Determine the (x, y) coordinate at the center of the cell enclosing the given text.  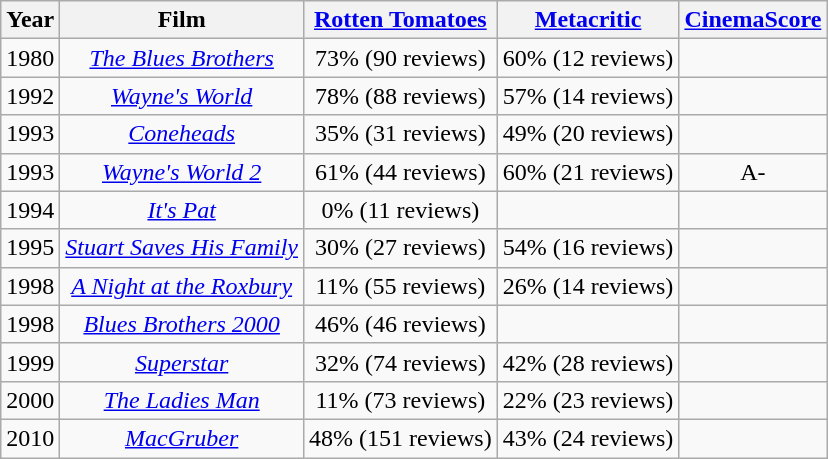
57% (14 reviews) (588, 96)
Blues Brothers 2000 (182, 324)
Year (30, 20)
CinemaScore (753, 20)
1992 (30, 96)
26% (14 reviews) (588, 286)
Stuart Saves His Family (182, 248)
It's Pat (182, 210)
54% (16 reviews) (588, 248)
61% (44 reviews) (401, 172)
49% (20 reviews) (588, 134)
Coneheads (182, 134)
35% (31 reviews) (401, 134)
73% (90 reviews) (401, 58)
1980 (30, 58)
11% (73 reviews) (401, 400)
Superstar (182, 362)
46% (46 reviews) (401, 324)
1995 (30, 248)
1999 (30, 362)
Metacritic (588, 20)
A Night at the Roxbury (182, 286)
42% (28 reviews) (588, 362)
1994 (30, 210)
32% (74 reviews) (401, 362)
The Ladies Man (182, 400)
78% (88 reviews) (401, 96)
60% (12 reviews) (588, 58)
Wayne's World 2 (182, 172)
48% (151 reviews) (401, 438)
2010 (30, 438)
Film (182, 20)
60% (21 reviews) (588, 172)
2000 (30, 400)
0% (11 reviews) (401, 210)
Rotten Tomatoes (401, 20)
11% (55 reviews) (401, 286)
MacGruber (182, 438)
43% (24 reviews) (588, 438)
A- (753, 172)
The Blues Brothers (182, 58)
22% (23 reviews) (588, 400)
30% (27 reviews) (401, 248)
Wayne's World (182, 96)
